Pinpoint the cell where the given text exists, returning its (X, Y) midpoint coordinate. 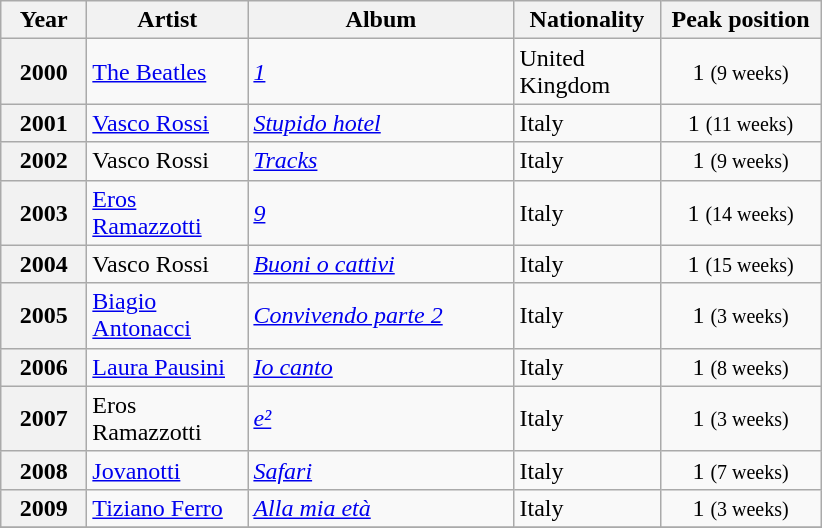
1 (7 weeks) (740, 470)
Convivendo parte 2 (381, 316)
Album (381, 20)
Jovanotti (168, 470)
Buoni o cattivi (381, 264)
2006 (44, 367)
1 (14 weeks) (740, 212)
Tracks (381, 161)
Laura Pausini (168, 367)
1 (11 weeks) (740, 123)
2004 (44, 264)
Biagio Antonacci (168, 316)
e² (381, 418)
1 (8 weeks) (740, 367)
Io canto (381, 367)
2000 (44, 72)
2001 (44, 123)
9 (381, 212)
The Beatles (168, 72)
2008 (44, 470)
Tiziano Ferro (168, 508)
Peak position (740, 20)
Alla mia età (381, 508)
2007 (44, 418)
Stupido hotel (381, 123)
Year (44, 20)
Safari (381, 470)
2005 (44, 316)
2003 (44, 212)
1 (15 weeks) (740, 264)
Nationality (587, 20)
2009 (44, 508)
United Kingdom (587, 72)
Artist (168, 20)
1 (381, 72)
2002 (44, 161)
